Detect which cell encompasses the target text, then output its [X, Y] center coordinate. 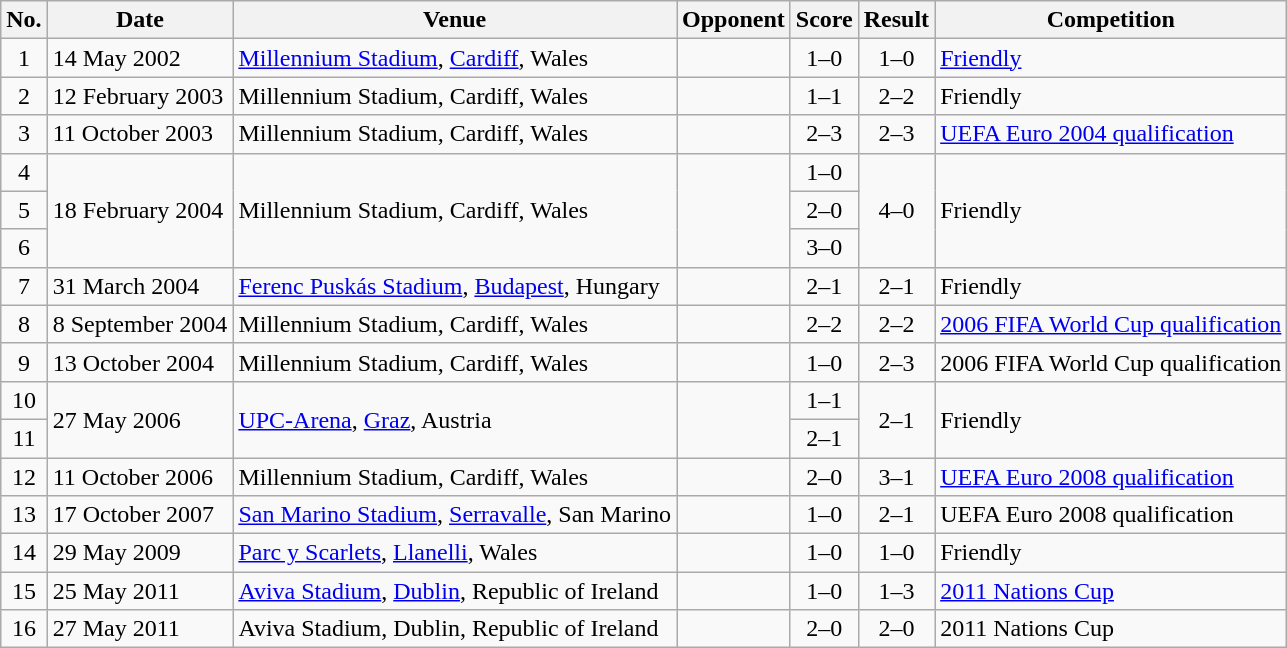
8 [24, 324]
1 [24, 58]
29 May 2009 [140, 553]
16 [24, 629]
15 [24, 591]
17 October 2007 [140, 515]
Ferenc Puskás Stadium, Budapest, Hungary [455, 286]
Result [896, 20]
12 February 2003 [140, 96]
11 October 2003 [140, 134]
UPC-Arena, Graz, Austria [455, 419]
18 February 2004 [140, 210]
1–3 [896, 591]
5 [24, 210]
25 May 2011 [140, 591]
4 [24, 172]
14 [24, 553]
6 [24, 248]
13 [24, 515]
2 [24, 96]
4–0 [896, 210]
10 [24, 400]
Opponent [734, 20]
9 [24, 362]
San Marino Stadium, Serravalle, San Marino [455, 515]
11 October 2006 [140, 477]
Score [824, 20]
14 May 2002 [140, 58]
3–1 [896, 477]
Competition [1111, 20]
7 [24, 286]
31 March 2004 [140, 286]
11 [24, 438]
Date [140, 20]
3 [24, 134]
27 May 2006 [140, 419]
12 [24, 477]
3–0 [824, 248]
8 September 2004 [140, 324]
No. [24, 20]
13 October 2004 [140, 362]
Parc y Scarlets, Llanelli, Wales [455, 553]
UEFA Euro 2004 qualification [1111, 134]
27 May 2011 [140, 629]
Venue [455, 20]
